From the cell containing the given text, extract its center point as (x, y) coordinate. 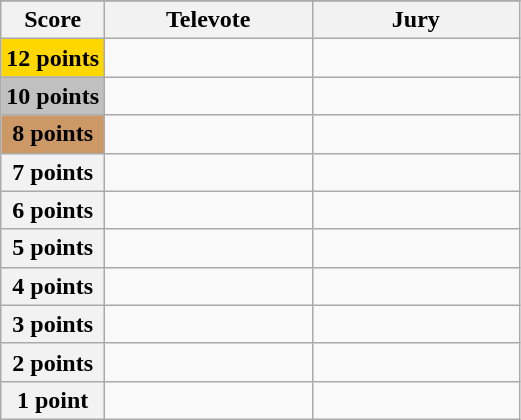
Televote (209, 20)
8 points (53, 134)
2 points (53, 362)
12 points (53, 58)
3 points (53, 324)
6 points (53, 210)
5 points (53, 248)
4 points (53, 286)
Jury (416, 20)
Score (53, 20)
7 points (53, 172)
1 point (53, 400)
10 points (53, 96)
